Output the (X, Y) coordinate of the center of the cell containing the given text.  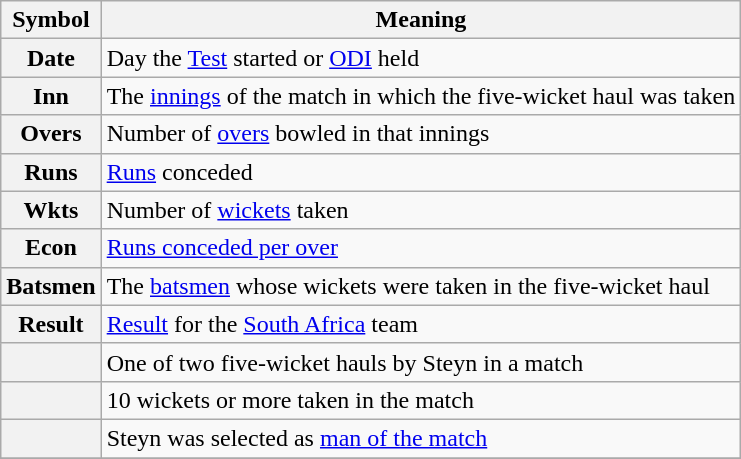
Day the Test started or ODI held (421, 58)
One of two five-wicket hauls by Steyn in a match (421, 362)
Number of overs bowled in that innings (421, 134)
Symbol (51, 20)
10 wickets or more taken in the match (421, 400)
Econ (51, 248)
Runs conceded per over (421, 248)
Wkts (51, 210)
The batsmen whose wickets were taken in the five-wicket haul (421, 286)
Inn (51, 96)
The innings of the match in which the five-wicket haul was taken (421, 96)
Runs conceded (421, 172)
Number of wickets taken (421, 210)
Date (51, 58)
Result (51, 324)
Meaning (421, 20)
Runs (51, 172)
Result for the South Africa team (421, 324)
Overs (51, 134)
Steyn was selected as man of the match (421, 438)
Batsmen (51, 286)
